Identify which cell holds the provided text, then report its (x, y) central coordinate. 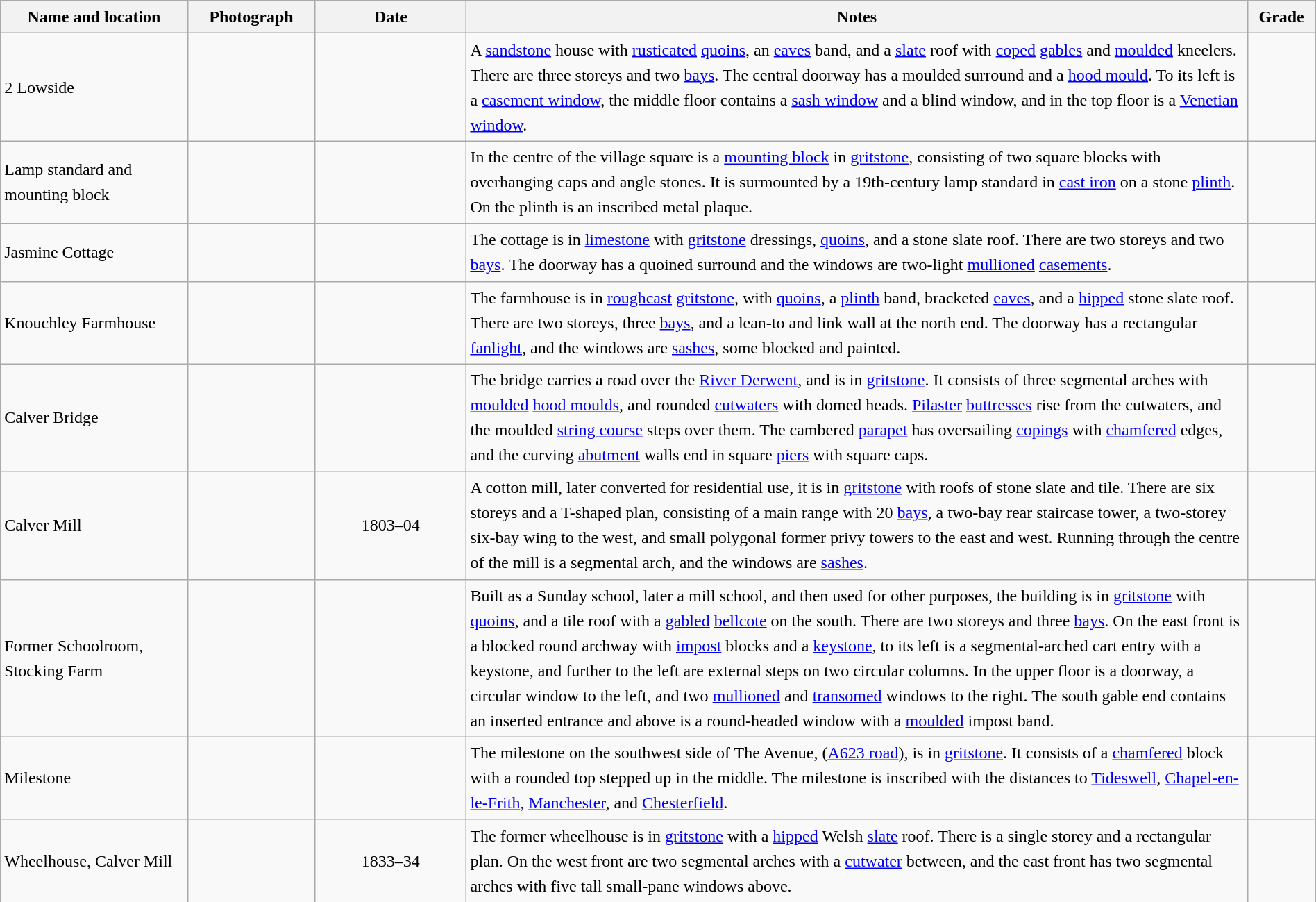
Calver Bridge (94, 418)
Milestone (94, 778)
Notes (857, 17)
Lamp standard and mounting block (94, 182)
Name and location (94, 17)
Calver Mill (94, 525)
Knouchley Farmhouse (94, 322)
1833–34 (391, 861)
Jasmine Cottage (94, 253)
Former Schoolroom, Stocking Farm (94, 658)
Wheelhouse, Calver Mill (94, 861)
1803–04 (391, 525)
2 Lowside (94, 87)
Photograph (251, 17)
Grade (1281, 17)
Date (391, 17)
